Capture the cell that displays the provided text and extract its [X, Y] central coordinate. 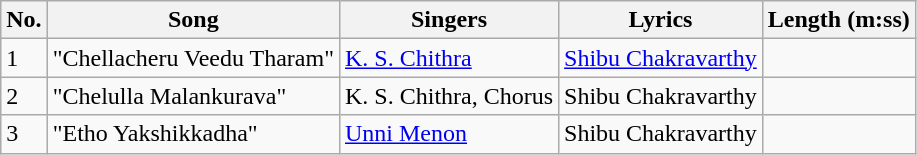
No. [24, 20]
"Chelulla Malankurava" [193, 96]
K. S. Chithra [448, 58]
2 [24, 96]
Unni Menon [448, 134]
1 [24, 58]
Singers [448, 20]
"Etho Yakshikkadha" [193, 134]
Length (m:ss) [838, 20]
Lyrics [661, 20]
K. S. Chithra, Chorus [448, 96]
Song [193, 20]
3 [24, 134]
"Chellacheru Veedu Tharam" [193, 58]
